Pinpoint the cell where the given text exists, returning its (x, y) midpoint coordinate. 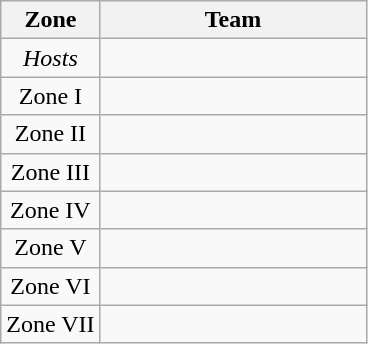
Zone III (50, 172)
Zone II (50, 134)
Zone V (50, 248)
Zone I (50, 96)
Zone VII (50, 324)
Team (233, 20)
Hosts (50, 58)
Zone (50, 20)
Zone IV (50, 210)
Zone VI (50, 286)
